Determine the (x, y) coordinate at the center of the cell enclosing the given text.  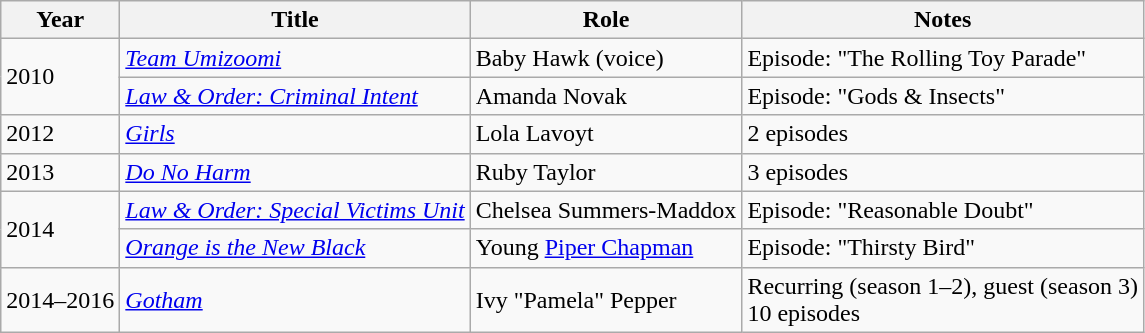
Law & Order: Criminal Intent (295, 96)
Young Piper Chapman (606, 248)
2 episodes (943, 134)
Ruby Taylor (606, 172)
Role (606, 20)
2014–2016 (60, 300)
Ivy "Pamela" Pepper (606, 300)
Gotham (295, 300)
Episode: "Gods & Insects" (943, 96)
Baby Hawk (voice) (606, 58)
Year (60, 20)
Do No Harm (295, 172)
Team Umizoomi (295, 58)
2012 (60, 134)
Episode: "Thirsty Bird" (943, 248)
Orange is the New Black (295, 248)
3 episodes (943, 172)
Episode: "The Rolling Toy Parade" (943, 58)
2013 (60, 172)
Notes (943, 20)
Title (295, 20)
Recurring (season 1–2), guest (season 3)10 episodes (943, 300)
Law & Order: Special Victims Unit (295, 210)
Chelsea Summers-Maddox (606, 210)
Girls (295, 134)
2010 (60, 77)
Lola Lavoyt (606, 134)
Amanda Novak (606, 96)
Episode: "Reasonable Doubt" (943, 210)
2014 (60, 229)
